Scan for the cell matching the given text and deliver its (X, Y) coordinate at center. 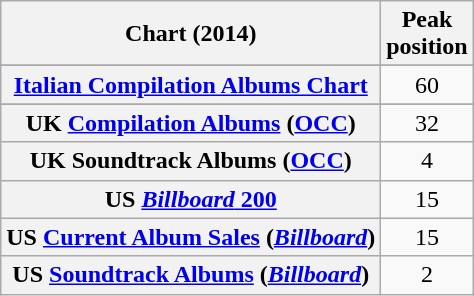
4 (427, 161)
US Current Album Sales (Billboard) (191, 237)
Peakposition (427, 34)
32 (427, 123)
UK Compilation Albums (OCC) (191, 123)
Italian Compilation Albums Chart (191, 85)
US Soundtrack Albums (Billboard) (191, 275)
60 (427, 85)
Chart (2014) (191, 34)
US Billboard 200 (191, 199)
2 (427, 275)
UK Soundtrack Albums (OCC) (191, 161)
